For the text-containing cell, return its midpoint in [x, y] coordinate format. 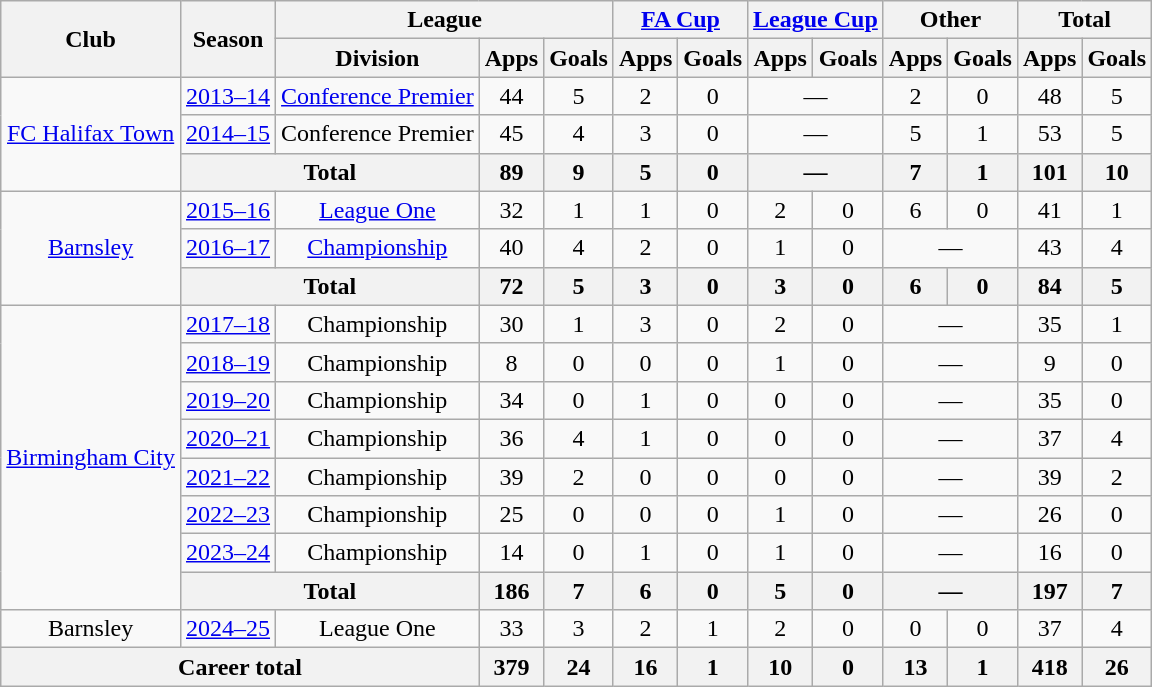
14 [511, 553]
8 [511, 362]
32 [511, 210]
13 [915, 667]
89 [511, 172]
48 [1049, 96]
2022–23 [228, 515]
2017–18 [228, 324]
2023–24 [228, 553]
2014–15 [228, 134]
30 [511, 324]
45 [511, 134]
Division [378, 58]
League [445, 20]
41 [1049, 210]
43 [1049, 248]
League Cup [816, 20]
34 [511, 400]
2013–14 [228, 96]
33 [511, 629]
2018–19 [228, 362]
Birmingham City [91, 457]
Season [228, 39]
2024–25 [228, 629]
Other [950, 20]
FC Halifax Town [91, 134]
72 [511, 286]
Career total [240, 667]
Club [91, 39]
2016–17 [228, 248]
197 [1049, 591]
44 [511, 96]
2020–21 [228, 438]
418 [1049, 667]
2019–20 [228, 400]
24 [579, 667]
25 [511, 515]
36 [511, 438]
379 [511, 667]
FA Cup [680, 20]
84 [1049, 286]
186 [511, 591]
101 [1049, 172]
53 [1049, 134]
2021–22 [228, 477]
2015–16 [228, 210]
40 [511, 248]
